Determine the (x, y) coordinate at the center of the cell enclosing the given text.  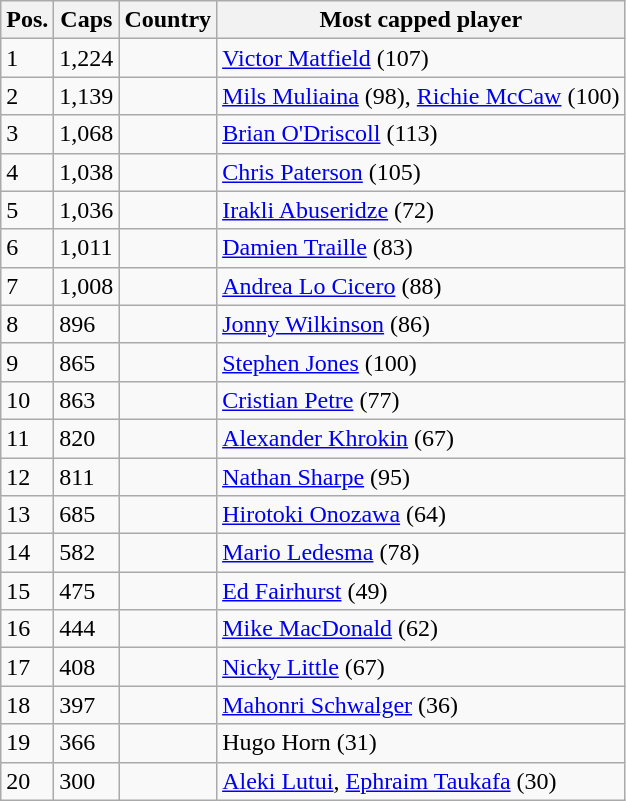
16 (28, 629)
1,224 (86, 58)
1,036 (86, 210)
Alexander Khrokin (67) (421, 438)
366 (86, 743)
300 (86, 781)
11 (28, 438)
475 (86, 591)
Nicky Little (67) (421, 667)
Chris Paterson (105) (421, 172)
863 (86, 400)
19 (28, 743)
1,011 (86, 248)
12 (28, 477)
685 (86, 515)
Country (168, 20)
397 (86, 705)
2 (28, 96)
408 (86, 667)
820 (86, 438)
1,008 (86, 286)
Irakli Abuseridze (72) (421, 210)
582 (86, 553)
Nathan Sharpe (95) (421, 477)
Aleki Lutui, Ephraim Taukafa (30) (421, 781)
865 (86, 362)
1,139 (86, 96)
Cristian Petre (77) (421, 400)
Jonny Wilkinson (86) (421, 324)
1 (28, 58)
3 (28, 134)
896 (86, 324)
Caps (86, 20)
20 (28, 781)
Mario Ledesma (78) (421, 553)
14 (28, 553)
Ed Fairhurst (49) (421, 591)
4 (28, 172)
Brian O'Driscoll (113) (421, 134)
1,038 (86, 172)
811 (86, 477)
444 (86, 629)
Mils Muliaina (98), Richie McCaw (100) (421, 96)
Victor Matfield (107) (421, 58)
1,068 (86, 134)
Andrea Lo Cicero (88) (421, 286)
Mike MacDonald (62) (421, 629)
Damien Traille (83) (421, 248)
7 (28, 286)
15 (28, 591)
17 (28, 667)
Most capped player (421, 20)
Stephen Jones (100) (421, 362)
9 (28, 362)
Pos. (28, 20)
5 (28, 210)
Hirotoki Onozawa (64) (421, 515)
18 (28, 705)
13 (28, 515)
6 (28, 248)
8 (28, 324)
Mahonri Schwalger (36) (421, 705)
Hugo Horn (31) (421, 743)
10 (28, 400)
